Scan for the cell matching the given text and deliver its [x, y] coordinate at center. 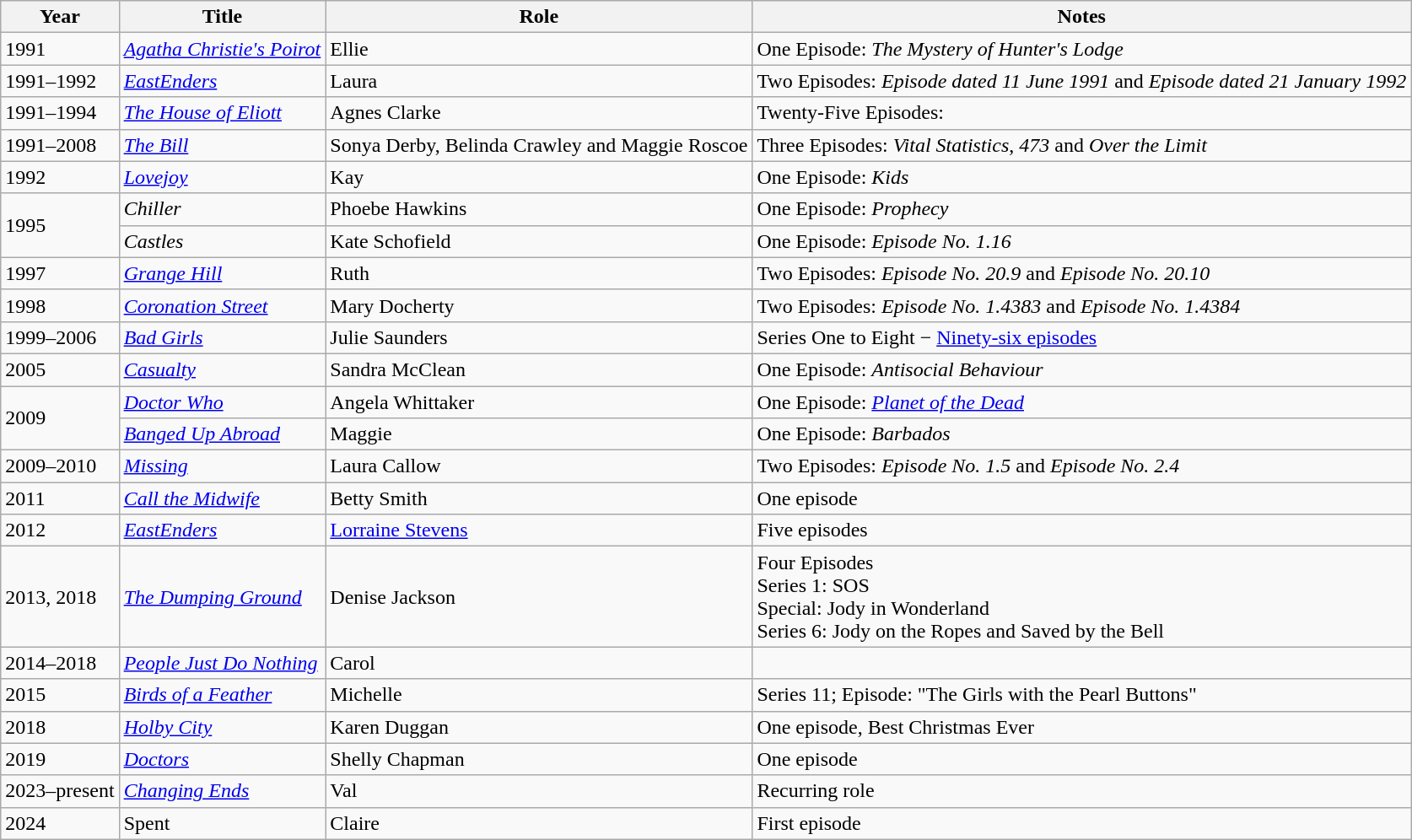
2023–present [60, 791]
1991–1992 [60, 81]
Year [60, 17]
Two Episodes: Episode No. 20.9 and Episode No. 20.10 [1081, 273]
Coronation Street [223, 305]
Sandra McClean [539, 369]
Maggie [539, 434]
Agatha Christie's Poirot [223, 49]
Changing Ends [223, 791]
Missing [223, 466]
2012 [60, 530]
1995 [60, 225]
Role [539, 17]
Lovejoy [223, 177]
Angela Whittaker [539, 402]
Shelly Chapman [539, 759]
2013, 2018 [60, 597]
One Episode: Prophecy [1081, 209]
Casualty [223, 369]
2024 [60, 823]
Grange Hill [223, 273]
Two Episodes: Episode No. 1.4383 and Episode No. 1.4384 [1081, 305]
1992 [60, 177]
Lorraine Stevens [539, 530]
Spent [223, 823]
Denise Jackson [539, 597]
2011 [60, 498]
Series 11; Episode: "The Girls with the Pearl Buttons" [1081, 695]
Kay [539, 177]
Carol [539, 663]
Mary Docherty [539, 305]
Two Episodes: Episode dated 11 June 1991 and Episode dated 21 January 1992 [1081, 81]
1999–2006 [60, 337]
The House of Eliott [223, 113]
One Episode: Planet of the Dead [1081, 402]
Series One to Eight − Ninety-six episodes [1081, 337]
Agnes Clarke [539, 113]
Call the Midwife [223, 498]
Title [223, 17]
Four EpisodesSeries 1: SOS Special: Jody in Wonderland Series 6: Jody on the Ropes and Saved by the Bell [1081, 597]
Doctor Who [223, 402]
Claire [539, 823]
Two Episodes: Episode No. 1.5 and Episode No. 2.4 [1081, 466]
Ellie [539, 49]
Notes [1081, 17]
One Episode: Episode No. 1.16 [1081, 241]
Julie Saunders [539, 337]
Bad Girls [223, 337]
Phoebe Hawkins [539, 209]
One Episode: Barbados [1081, 434]
2019 [60, 759]
First episode [1081, 823]
2009–2010 [60, 466]
People Just Do Nothing [223, 663]
1997 [60, 273]
Birds of a Feather [223, 695]
Sonya Derby, Belinda Crawley and Maggie Roscoe [539, 145]
One Episode: Kids [1081, 177]
One episode, Best Christmas Ever [1081, 727]
Banged Up Abroad [223, 434]
One Episode: Antisocial Behaviour [1081, 369]
Castles [223, 241]
Twenty-Five Episodes: [1081, 113]
Michelle [539, 695]
1991 [60, 49]
Kate Schofield [539, 241]
2014–2018 [60, 663]
The Bill [223, 145]
Chiller [223, 209]
1991–1994 [60, 113]
Five episodes [1081, 530]
Doctors [223, 759]
1991–2008 [60, 145]
Laura [539, 81]
2015 [60, 695]
Ruth [539, 273]
2009 [60, 418]
Betty Smith [539, 498]
Karen Duggan [539, 727]
The Dumping Ground [223, 597]
Three Episodes: Vital Statistics, 473 and Over the Limit [1081, 145]
Holby City [223, 727]
Laura Callow [539, 466]
Recurring role [1081, 791]
2018 [60, 727]
Val [539, 791]
2005 [60, 369]
1998 [60, 305]
One Episode: The Mystery of Hunter's Lodge [1081, 49]
